Pinpoint the cell where the given text exists, returning its [x, y] midpoint coordinate. 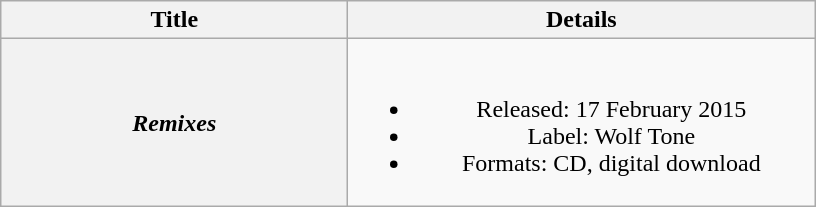
Remixes [174, 122]
Details [582, 20]
Title [174, 20]
Released: 17 February 2015Label: Wolf ToneFormats: CD, digital download [582, 122]
